Pinpoint the cell where the given text exists, returning its [x, y] midpoint coordinate. 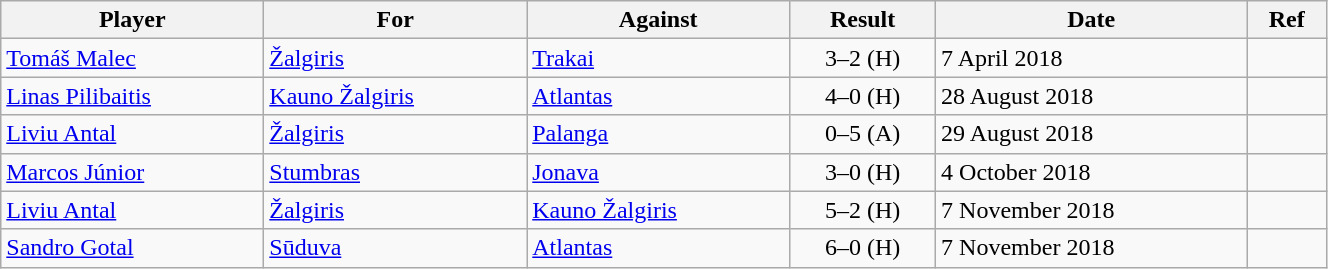
Sandro Gotal [132, 248]
Player [132, 20]
Result [863, 20]
Against [658, 20]
7 April 2018 [1092, 58]
Jonava [658, 172]
For [396, 20]
0–5 (A) [863, 134]
3–2 (H) [863, 58]
29 August 2018 [1092, 134]
28 August 2018 [1092, 96]
Marcos Júnior [132, 172]
Sūduva [396, 248]
4 October 2018 [1092, 172]
Ref [1287, 20]
6–0 (H) [863, 248]
3–0 (H) [863, 172]
Trakai [658, 58]
Linas Pilibaitis [132, 96]
5–2 (H) [863, 210]
Date [1092, 20]
4–0 (H) [863, 96]
Palanga [658, 134]
Stumbras [396, 172]
Tomáš Malec [132, 58]
